Provide the (X, Y) coordinate of the cell's center where the given text is located.  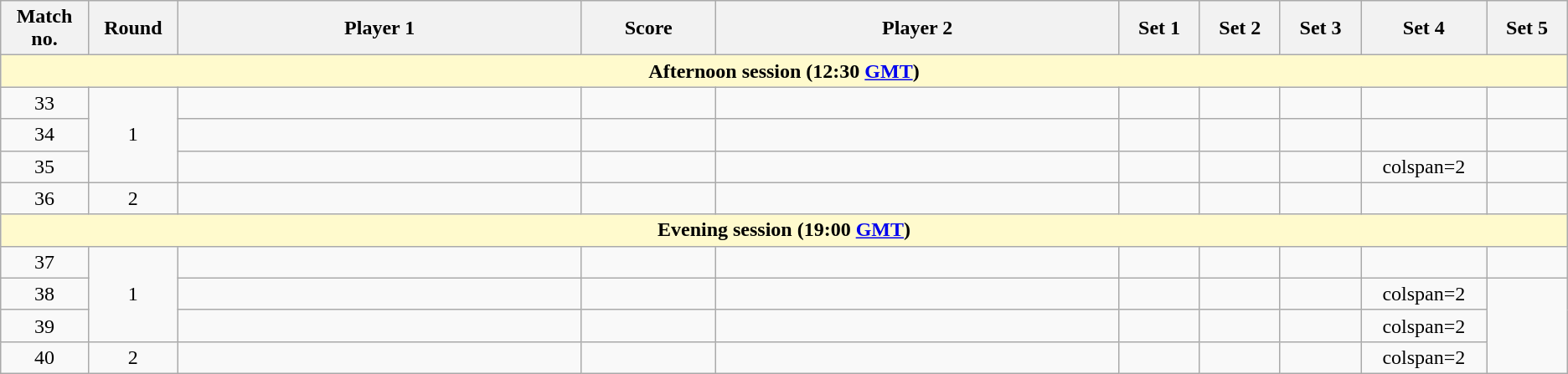
Set 4 (1424, 28)
Score (648, 28)
Match no. (45, 28)
38 (45, 294)
Evening session (19:00 GMT) (784, 230)
40 (45, 357)
Set 5 (1527, 28)
Set 3 (1320, 28)
Player 1 (379, 28)
Set 2 (1240, 28)
Player 2 (916, 28)
35 (45, 167)
37 (45, 262)
Set 1 (1159, 28)
39 (45, 325)
Round (132, 28)
36 (45, 198)
34 (45, 135)
33 (45, 103)
Afternoon session (12:30 GMT) (784, 71)
